Detect which cell encompasses the target text, then output its (x, y) center coordinate. 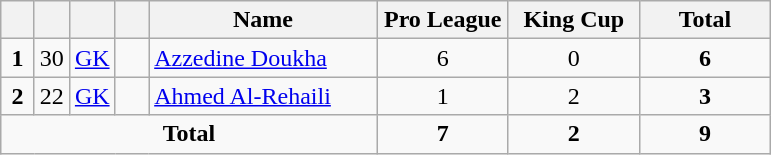
7 (442, 134)
9 (704, 134)
Ahmed Al-Rehaili (264, 96)
22 (52, 96)
Pro League (442, 20)
30 (52, 58)
0 (574, 58)
Name (264, 20)
Azzedine Doukha (264, 58)
3 (704, 96)
King Cup (574, 20)
